Output the (X, Y) coordinate of the center of the cell containing the given text.  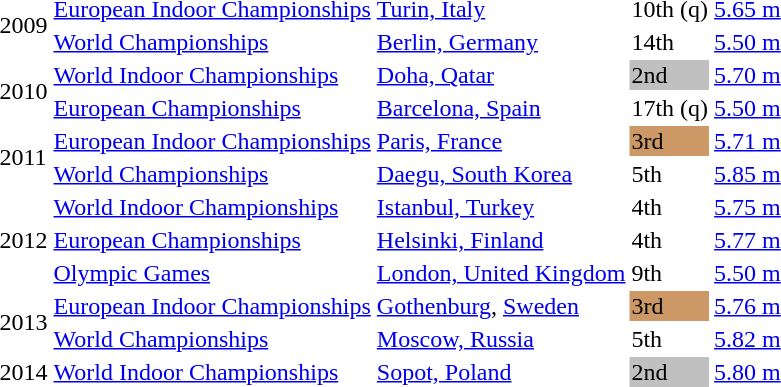
Istanbul, Turkey (501, 207)
Paris, France (501, 141)
Doha, Qatar (501, 75)
Moscow, Russia (501, 339)
Sopot, Poland (501, 372)
Barcelona, Spain (501, 108)
Daegu, South Korea (501, 174)
14th (670, 42)
London, United Kingdom (501, 273)
Berlin, Germany (501, 42)
Helsinki, Finland (501, 240)
9th (670, 273)
Gothenburg, Sweden (501, 306)
Olympic Games (212, 273)
17th (q) (670, 108)
